Pinpoint the cell where the given text exists, returning its (X, Y) midpoint coordinate. 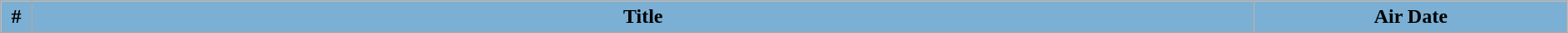
Title (643, 17)
Air Date (1410, 17)
# (17, 17)
